Output the (x, y) coordinate of the center of the cell containing the given text.  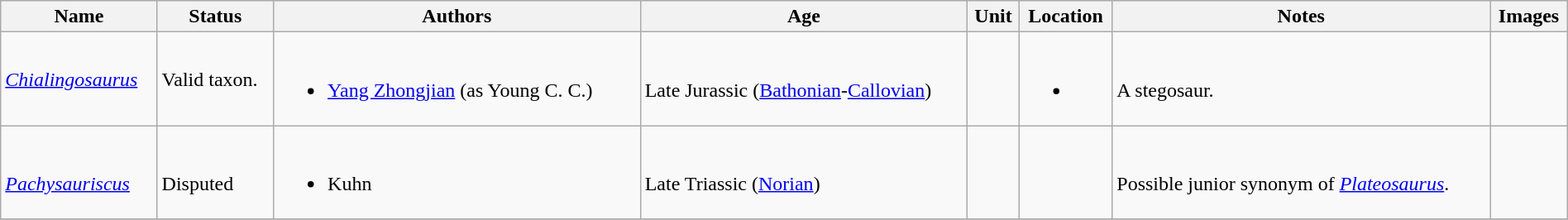
Pachysauriscus (79, 172)
Kuhn (452, 172)
Notes (1302, 17)
Late Triassic (Norian) (804, 172)
Late Jurassic (Bathonian-Callovian) (804, 79)
Authors (457, 17)
Valid taxon. (215, 79)
A stegosaur. (1302, 79)
Status (215, 17)
Location (1065, 17)
Chialingosaurus (79, 79)
Name (79, 17)
Yang Zhongjian (as Young C. C.) (452, 79)
Possible junior synonym of Plateosaurus. (1302, 172)
Unit (993, 17)
Disputed (215, 172)
Images (1528, 17)
Age (804, 17)
